Capture the cell that displays the provided text and extract its (X, Y) central coordinate. 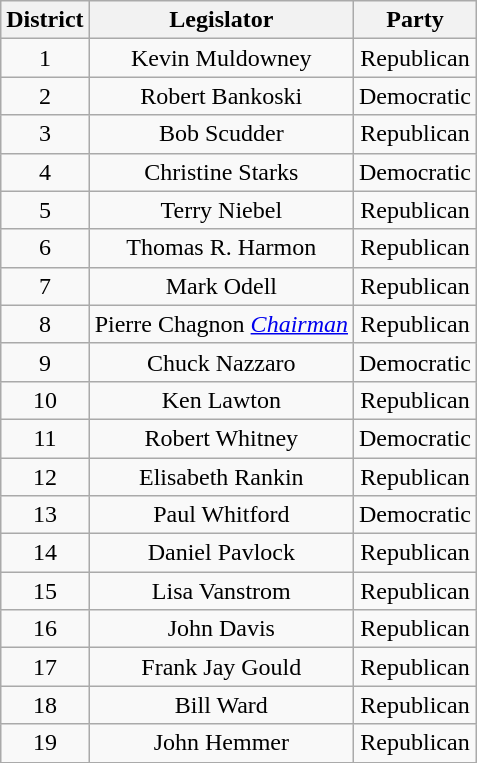
18 (45, 705)
District (45, 20)
Terry Niebel (221, 210)
2 (45, 96)
Thomas R. Harmon (221, 248)
15 (45, 591)
Kevin Muldowney (221, 58)
Paul Whitford (221, 515)
7 (45, 286)
Lisa Vanstrom (221, 591)
Bob Scudder (221, 134)
John Hemmer (221, 743)
1 (45, 58)
5 (45, 210)
Elisabeth Rankin (221, 477)
12 (45, 477)
8 (45, 324)
10 (45, 400)
Frank Jay Gould (221, 667)
3 (45, 134)
9 (45, 362)
Daniel Pavlock (221, 553)
Party (416, 20)
Legislator (221, 20)
Robert Bankoski (221, 96)
Bill Ward (221, 705)
Ken Lawton (221, 400)
14 (45, 553)
11 (45, 438)
17 (45, 667)
Pierre Chagnon Chairman (221, 324)
Mark Odell (221, 286)
Christine Starks (221, 172)
4 (45, 172)
Chuck Nazzaro (221, 362)
John Davis (221, 629)
Robert Whitney (221, 438)
13 (45, 515)
6 (45, 248)
19 (45, 743)
16 (45, 629)
